Output the [x, y] coordinate of the center of the cell containing the given text.  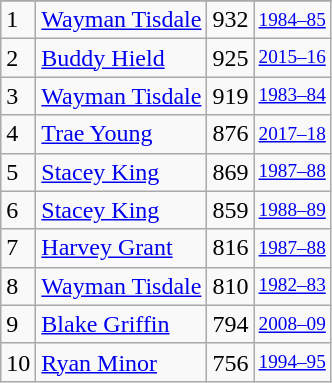
Ryan Minor [122, 362]
1988–89 [292, 210]
2 [18, 58]
8 [18, 286]
2017–18 [292, 134]
1994–95 [292, 362]
859 [230, 210]
6 [18, 210]
816 [230, 248]
Blake Griffin [122, 324]
1984–85 [292, 20]
3 [18, 96]
10 [18, 362]
794 [230, 324]
4 [18, 134]
7 [18, 248]
876 [230, 134]
Harvey Grant [122, 248]
1 [18, 20]
2015–16 [292, 58]
Buddy Hield [122, 58]
5 [18, 172]
1982–83 [292, 286]
2008–09 [292, 324]
1983–84 [292, 96]
869 [230, 172]
919 [230, 96]
932 [230, 20]
9 [18, 324]
810 [230, 286]
756 [230, 362]
925 [230, 58]
Trae Young [122, 134]
